Output the (X, Y) coordinate of the center of the cell containing the given text.  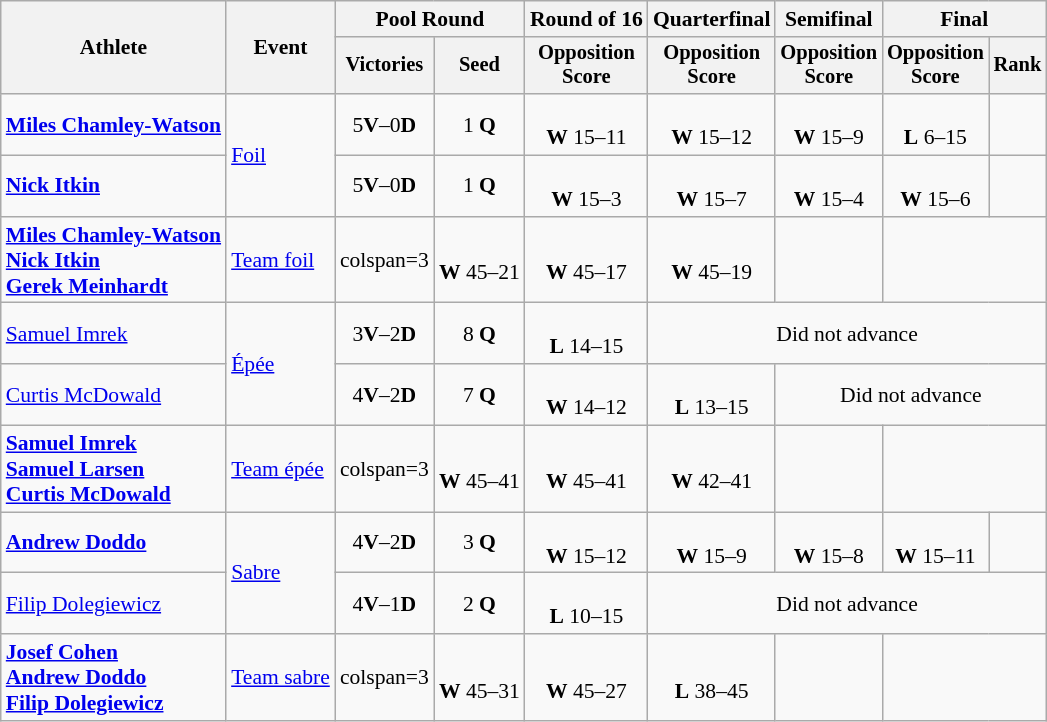
L 6–15 (936, 124)
Nick Itkin (114, 186)
L 10–15 (586, 604)
L 13–15 (712, 394)
Round of 16 (586, 19)
Andrew Doddo (114, 542)
L 14–15 (586, 334)
W 45–21 (480, 260)
Samuel ImrekSamuel LarsenCurtis McDowald (114, 470)
Curtis McDowald (114, 394)
Miles Chamley-WatsonNick ItkinGerek Meinhardt (114, 260)
Final (964, 19)
W 15–6 (936, 186)
L 38–45 (712, 678)
2 Q (480, 604)
W 14–12 (586, 394)
W 15–8 (828, 542)
Pool Round (430, 19)
Samuel Imrek (114, 334)
Team sabre (280, 678)
Team épée (280, 470)
W 45–31 (480, 678)
3 Q (480, 542)
Victories (384, 66)
Josef CohenAndrew DoddoFilip Dolegiewicz (114, 678)
Filip Dolegiewicz (114, 604)
7 Q (480, 394)
Miles Chamley-Watson (114, 124)
Seed (480, 66)
8 Q (480, 334)
Semifinal (828, 19)
W 15–7 (712, 186)
Rank (1018, 66)
Quarterfinal (712, 19)
Épée (280, 364)
W 45–27 (586, 678)
Athlete (114, 48)
W 45–19 (712, 260)
W 15–3 (586, 186)
W 45–17 (586, 260)
Sabre (280, 573)
W 15–4 (828, 186)
Event (280, 48)
Foil (280, 155)
Team foil (280, 260)
W 42–41 (712, 470)
3V–2D (384, 334)
4V–1D (384, 604)
